Detect which cell encompasses the target text, then output its [x, y] center coordinate. 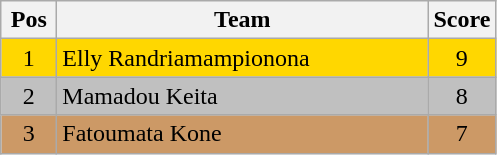
9 [462, 58]
2 [29, 96]
Fatoumata Kone [242, 134]
7 [462, 134]
Pos [29, 20]
Elly Randriamampionona [242, 58]
Mamadou Keita [242, 96]
Score [462, 20]
8 [462, 96]
Team [242, 20]
1 [29, 58]
3 [29, 134]
